Output the (X, Y) coordinate of the center of the cell containing the given text.  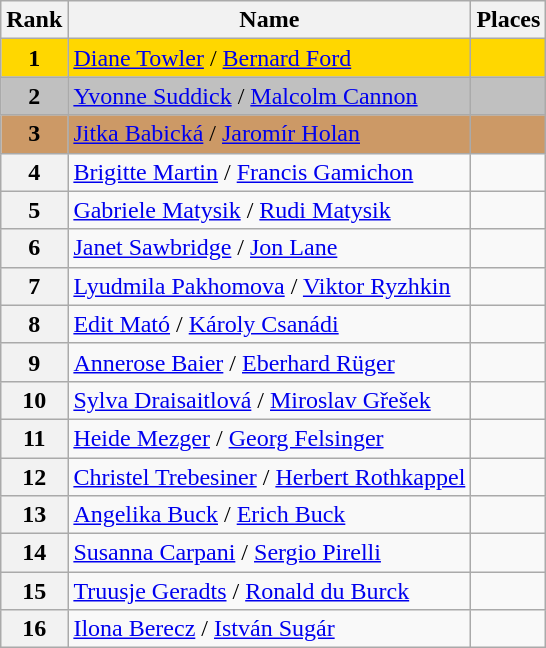
3 (34, 134)
8 (34, 324)
Brigitte Martin / Francis Gamichon (270, 172)
Janet Sawbridge / Jon Lane (270, 248)
Truusje Geradts / Ronald du Burck (270, 591)
Lyudmila Pakhomova / Viktor Ryzhkin (270, 286)
2 (34, 96)
9 (34, 362)
10 (34, 400)
16 (34, 629)
Yvonne Suddick / Malcolm Cannon (270, 96)
14 (34, 553)
6 (34, 248)
11 (34, 438)
Name (270, 20)
4 (34, 172)
Angelika Buck / Erich Buck (270, 515)
13 (34, 515)
12 (34, 477)
1 (34, 58)
Sylva Draisaitlová / Miroslav Gřešek (270, 400)
15 (34, 591)
Annerose Baier / Eberhard Rüger (270, 362)
Jitka Babická / Jaromír Holan (270, 134)
Edit Mató / Károly Csanádi (270, 324)
Ilona Berecz / István Sugár (270, 629)
7 (34, 286)
5 (34, 210)
Diane Towler / Bernard Ford (270, 58)
Christel Trebesiner / Herbert Rothkappel (270, 477)
Heide Mezger / Georg Felsinger (270, 438)
Rank (34, 20)
Susanna Carpani / Sergio Pirelli (270, 553)
Places (508, 20)
Gabriele Matysik / Rudi Matysik (270, 210)
